From the cell containing the given text, extract its center point as [X, Y] coordinate. 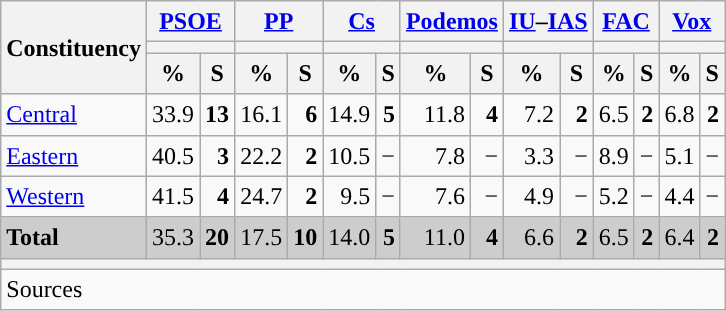
Cs [362, 22]
35.3 [172, 238]
7.8 [435, 156]
16.1 [262, 114]
11.8 [435, 114]
5.1 [680, 156]
3.3 [531, 156]
8.9 [614, 156]
PSOE [190, 22]
FAC [626, 22]
6.6 [531, 238]
10 [306, 238]
Western [74, 196]
40.5 [172, 156]
6.8 [680, 114]
7.6 [435, 196]
Sources [363, 290]
PP [279, 22]
Eastern [74, 156]
Central [74, 114]
Total [74, 238]
Constituency [74, 48]
33.9 [172, 114]
10.5 [350, 156]
3 [218, 156]
6 [306, 114]
11.0 [435, 238]
20 [218, 238]
13 [218, 114]
17.5 [262, 238]
9.5 [350, 196]
41.5 [172, 196]
14.0 [350, 238]
6.4 [680, 238]
24.7 [262, 196]
22.2 [262, 156]
5.2 [614, 196]
Vox [692, 22]
4.4 [680, 196]
IU–IAS [548, 22]
4.9 [531, 196]
14.9 [350, 114]
Podemos [452, 22]
7.2 [531, 114]
